Pinpoint the cell where the given text exists, returning its (x, y) midpoint coordinate. 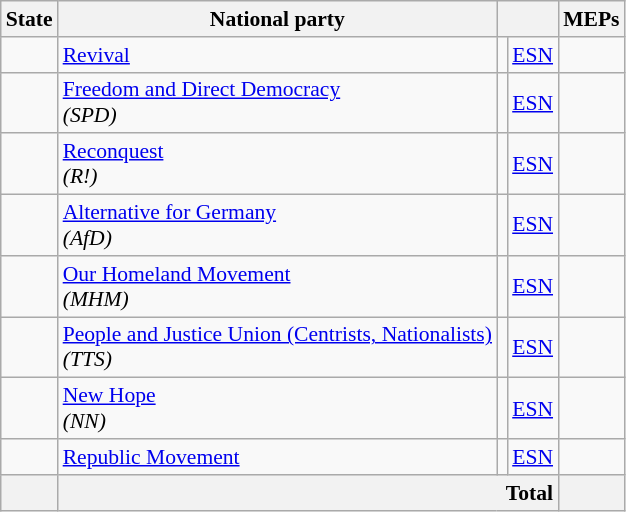
New Hope (NN) (278, 408)
Freedom and Direct Democracy (SPD) (278, 102)
Reconquest (R!) (278, 164)
Our Homeland Movement (MHM) (278, 286)
Republic Movement (278, 457)
Alternative for Germany (AfD) (278, 226)
Revival (278, 55)
People and Justice Union (Centrists, Nationalists) (TTS) (278, 348)
National party (278, 19)
Total (308, 493)
State (30, 19)
MEPs (591, 19)
